Detect which cell encompasses the target text, then output its [X, Y] center coordinate. 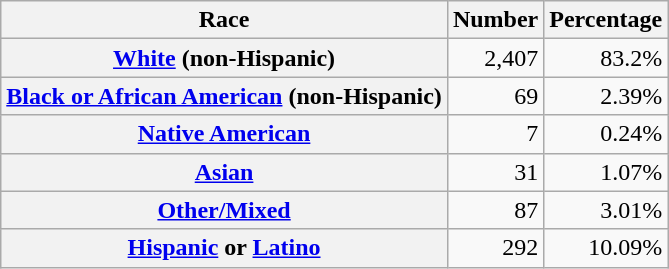
83.2% [606, 58]
7 [495, 134]
Number [495, 20]
10.09% [606, 248]
87 [495, 210]
3.01% [606, 210]
Hispanic or Latino [224, 248]
Other/Mixed [224, 210]
Percentage [606, 20]
2.39% [606, 96]
0.24% [606, 134]
292 [495, 248]
Asian [224, 172]
31 [495, 172]
Native American [224, 134]
Black or African American (non-Hispanic) [224, 96]
White (non-Hispanic) [224, 58]
Race [224, 20]
1.07% [606, 172]
69 [495, 96]
2,407 [495, 58]
